Capture the cell that displays the provided text and extract its [x, y] central coordinate. 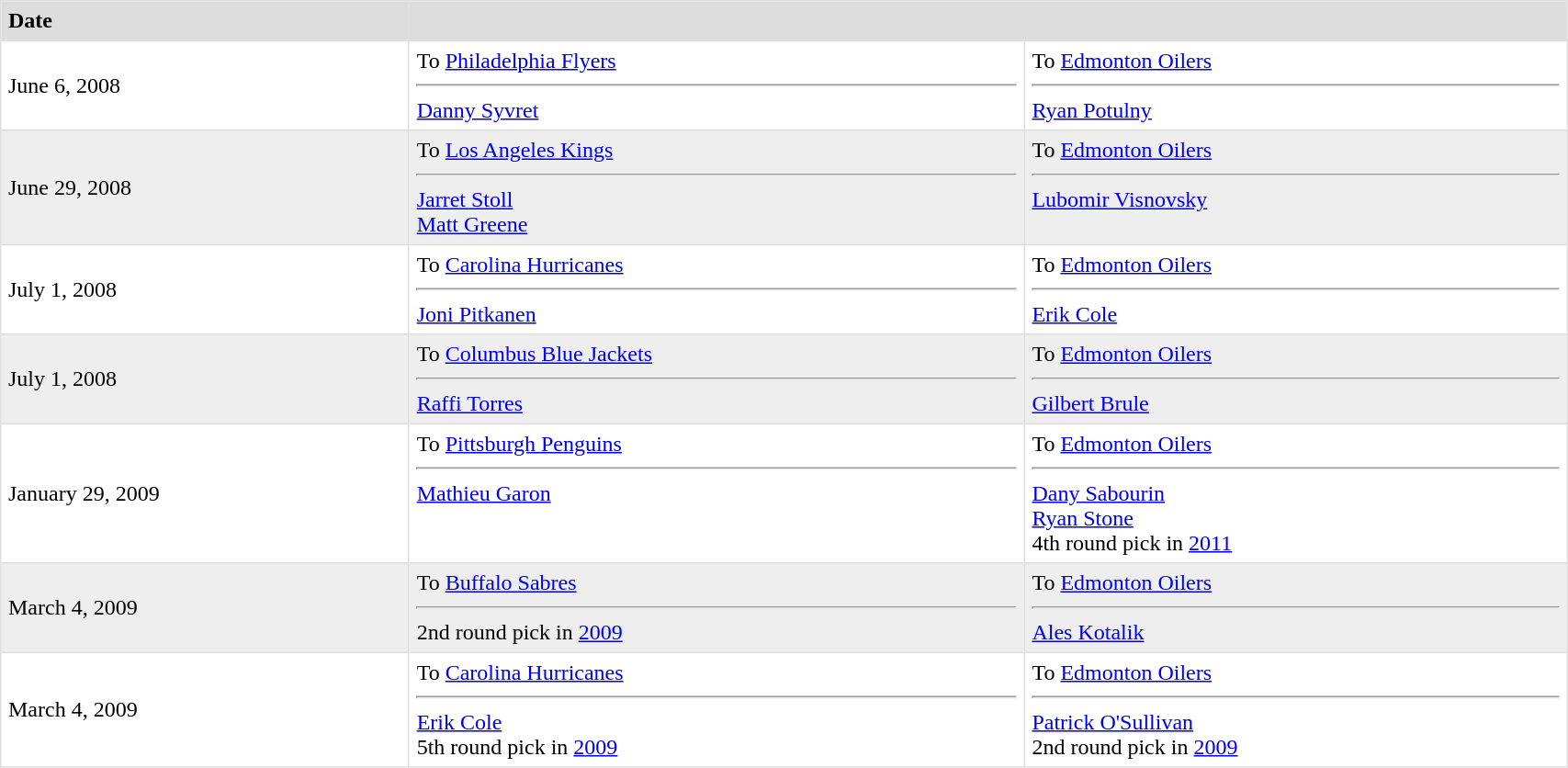
June 29, 2008 [206, 187]
June 6, 2008 [206, 85]
To Edmonton OilersGilbert Brule [1295, 379]
January 29, 2009 [206, 493]
Date [206, 21]
To Edmonton OilersLubomir Visnovsky [1295, 187]
To Edmonton OilersErik Cole [1295, 289]
To Columbus Blue JacketsRaffi Torres [716, 379]
To Philadelphia FlyersDanny Syvret [716, 85]
To Carolina HurricanesErik Cole5th round pick in 2009 [716, 709]
To Pittsburgh PenguinsMathieu Garon [716, 493]
To Carolina HurricanesJoni Pitkanen [716, 289]
To Edmonton OilersPatrick O'Sullivan2nd round pick in 2009 [1295, 709]
To Edmonton OilersRyan Potulny [1295, 85]
To Los Angeles KingsJarret StollMatt Greene [716, 187]
To Edmonton OilersAles Kotalik [1295, 608]
To Edmonton OilersDany SabourinRyan Stone4th round pick in 2011 [1295, 493]
To Buffalo Sabres2nd round pick in 2009 [716, 608]
